Provide the (X, Y) coordinate of the cell's center where the given text is located.  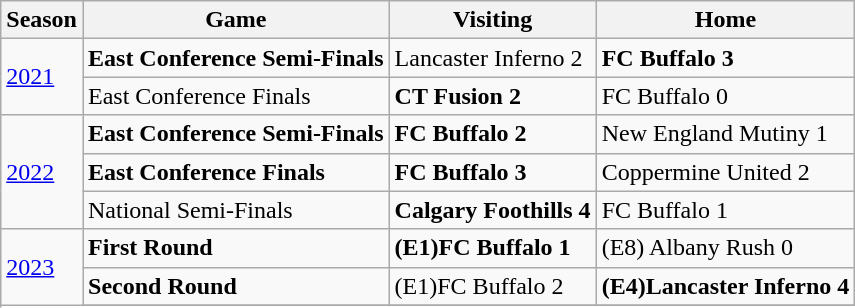
FC Buffalo 2 (492, 134)
2023 (42, 267)
Lancaster Inferno 2 (492, 58)
Game (236, 20)
FC Buffalo 0 (726, 96)
FC Buffalo 1 (726, 210)
(E4)Lancaster Inferno 4 (726, 286)
CT Fusion 2 (492, 96)
Coppermine United 2 (726, 172)
2022 (42, 172)
Season (42, 20)
Visiting (492, 20)
(E8) Albany Rush 0 (726, 248)
Second Round (236, 286)
2021 (42, 77)
(E1)FC Buffalo 2 (492, 286)
Calgary Foothills 4 (492, 210)
(E1)FC Buffalo 1 (492, 248)
First Round (236, 248)
Home (726, 20)
New England Mutiny 1 (726, 134)
National Semi-Finals (236, 210)
